Provide the (X, Y) coordinate of the cell's center where the given text is located.  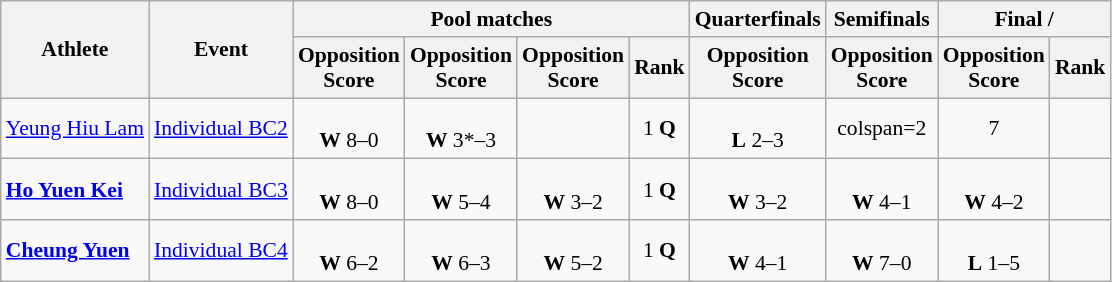
W 5–4 (461, 190)
W 4–2 (994, 190)
Individual BC2 (221, 128)
7 (994, 128)
Cheung Yuen (75, 250)
Event (221, 50)
W 6–2 (349, 250)
Quarterfinals (758, 19)
Individual BC4 (221, 250)
L 1–5 (994, 250)
W 7–0 (882, 250)
Yeung Hiu Lam (75, 128)
W 5–2 (573, 250)
Pool matches (492, 19)
colspan=2 (882, 128)
L 2–3 (758, 128)
Athlete (75, 50)
Semifinals (882, 19)
W 3*–3 (461, 128)
W 6–3 (461, 250)
Final / (1024, 19)
Ho Yuen Kei (75, 190)
Individual BC3 (221, 190)
